Provide the (x, y) coordinate of the cell's center where the given text is located.  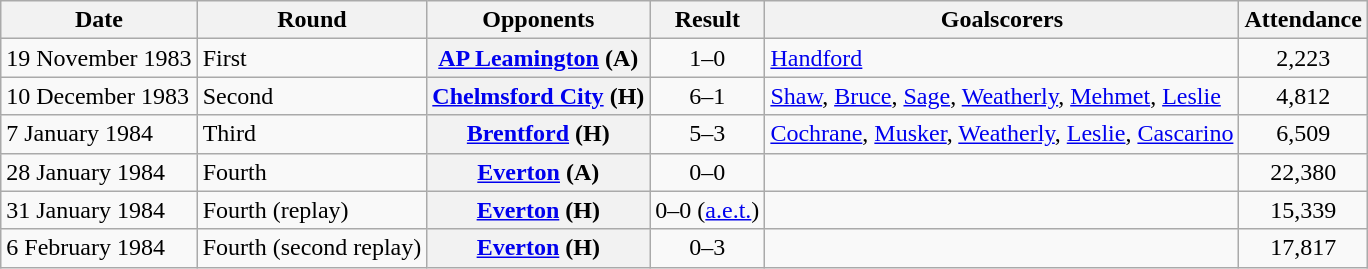
6 February 1984 (99, 248)
Attendance (1303, 20)
Goalscorers (1002, 20)
Chelmsford City (H) (538, 96)
0–3 (708, 248)
Third (312, 134)
5–3 (708, 134)
AP Leamington (A) (538, 58)
Everton (A) (538, 172)
Cochrane, Musker, Weatherly, Leslie, Cascarino (1002, 134)
Date (99, 20)
First (312, 58)
31 January 1984 (99, 210)
19 November 1983 (99, 58)
6,509 (1303, 134)
6–1 (708, 96)
Shaw, Bruce, Sage, Weatherly, Mehmet, Leslie (1002, 96)
Fourth (second replay) (312, 248)
Handford (1002, 58)
Opponents (538, 20)
7 January 1984 (99, 134)
15,339 (1303, 210)
Second (312, 96)
Round (312, 20)
4,812 (1303, 96)
Fourth (312, 172)
0–0 (a.e.t.) (708, 210)
28 January 1984 (99, 172)
0–0 (708, 172)
Brentford (H) (538, 134)
17,817 (1303, 248)
Fourth (replay) (312, 210)
1–0 (708, 58)
Result (708, 20)
2,223 (1303, 58)
22,380 (1303, 172)
10 December 1983 (99, 96)
